Pinpoint the cell where the given text exists, returning its [X, Y] midpoint coordinate. 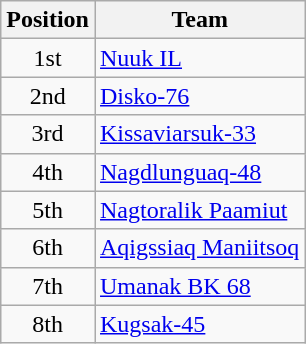
Nuuk IL [199, 58]
Umanak BK 68 [199, 286]
Nagtoralik Paamiut [199, 210]
Kissaviarsuk-33 [199, 134]
4th [48, 172]
Team [199, 20]
Disko-76 [199, 96]
2nd [48, 96]
Position [48, 20]
5th [48, 210]
7th [48, 286]
8th [48, 324]
3rd [48, 134]
Nagdlunguaq-48 [199, 172]
Aqigssiaq Maniitsoq [199, 248]
6th [48, 248]
Kugsak-45 [199, 324]
1st [48, 58]
